Scan for the cell matching the given text and deliver its [x, y] coordinate at center. 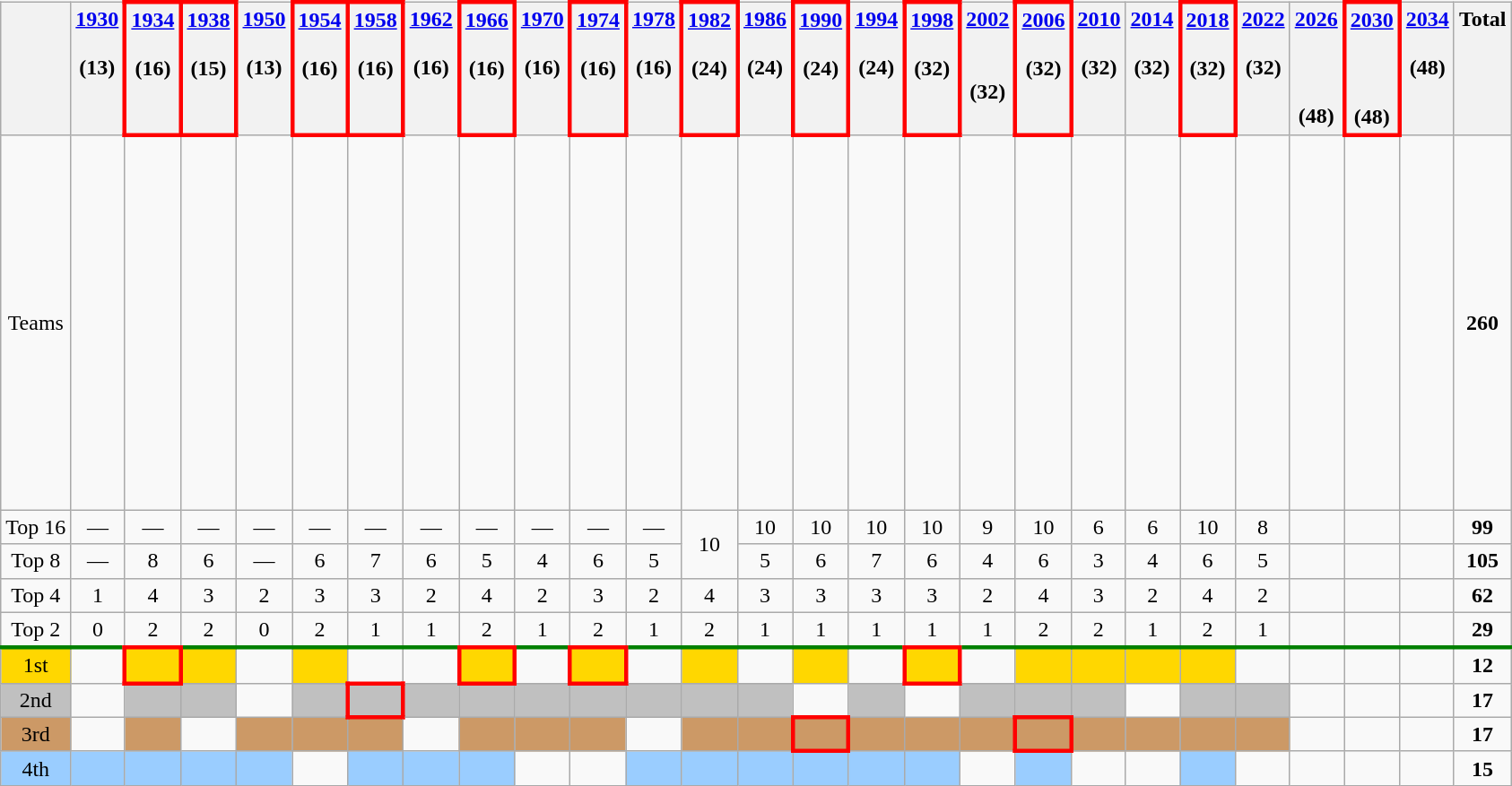
1962 (16) [431, 68]
105 [1482, 561]
1982 (24) [709, 68]
Top 2 [36, 630]
1990 (24) [821, 68]
9 [987, 527]
Teams [36, 323]
1986 (24) [765, 68]
99 [1482, 527]
2034(48) [1428, 68]
1998 (32) [932, 68]
2006 (32) [1043, 68]
2010 (32) [1098, 68]
2018 (32) [1208, 68]
1st [36, 666]
2026 (48) [1316, 68]
1966 (16) [487, 68]
260 [1482, 323]
2022 (32) [1263, 68]
1930 (13) [99, 68]
1950 (13) [264, 68]
2030 (48) [1372, 68]
2002 (32) [987, 68]
4th [36, 768]
Top 8 [36, 561]
Top 16 [36, 527]
3rd [36, 734]
Total [1482, 68]
15 [1482, 768]
1934 (16) [152, 68]
29 [1482, 630]
62 [1482, 595]
1994 (24) [876, 68]
1974 (16) [598, 68]
1978 (16) [654, 68]
Top 4 [36, 595]
1954 (16) [320, 68]
1958 (16) [376, 68]
2014 (32) [1153, 68]
1938 (15) [208, 68]
12 [1482, 666]
2nd [36, 700]
1970 (16) [543, 68]
